Find where the given text appears and provide that cell's center as [X, Y] coordinate. 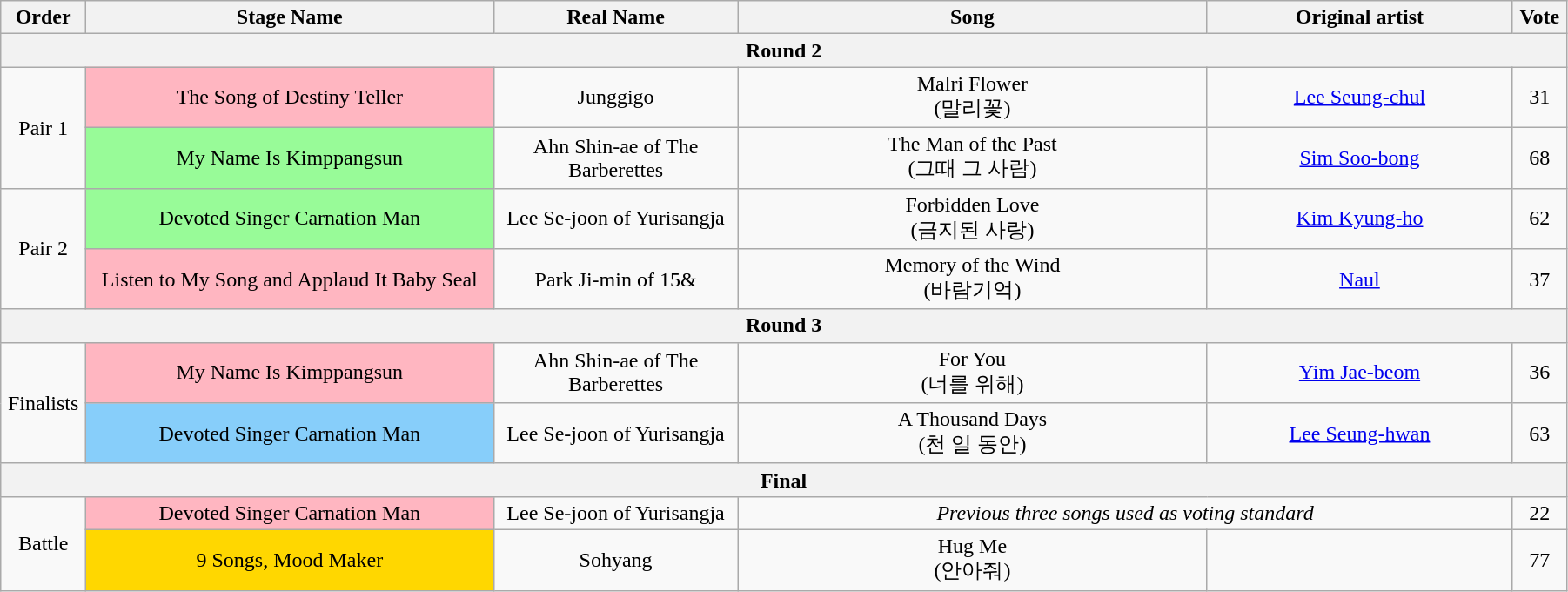
Final [784, 480]
Order [44, 17]
77 [1539, 560]
Vote [1539, 17]
Pair 2 [44, 249]
31 [1539, 98]
Malri Flower(말리꽃) [973, 98]
Round 3 [784, 326]
The Man of the Past(그때 그 사람) [973, 158]
Pair 1 [44, 127]
Hug Me(안아줘) [973, 560]
Listen to My Song and Applaud It Baby Seal [290, 279]
Round 2 [784, 50]
9 Songs, Mood Maker [290, 560]
62 [1539, 219]
22 [1539, 513]
Forbidden Love(금지된 사랑) [973, 219]
The Song of Destiny Teller [290, 98]
Kim Kyung-ho [1359, 219]
Original artist [1359, 17]
Yim Jae-beom [1359, 373]
Lee Seung-chul [1359, 98]
For You(너를 위해) [973, 373]
Naul [1359, 279]
Memory of the Wind(바람기억) [973, 279]
Sim Soo-bong [1359, 158]
63 [1539, 434]
Junggigo [616, 98]
Park Ji-min of 15& [616, 279]
Song [973, 17]
36 [1539, 373]
Previous three songs used as voting standard [1125, 513]
Lee Seung-hwan [1359, 434]
68 [1539, 158]
37 [1539, 279]
Finalists [44, 402]
A Thousand Days(천 일 동안) [973, 434]
Real Name [616, 17]
Battle [44, 543]
Sohyang [616, 560]
Stage Name [290, 17]
